From the cell containing the given text, extract its center point as (X, Y) coordinate. 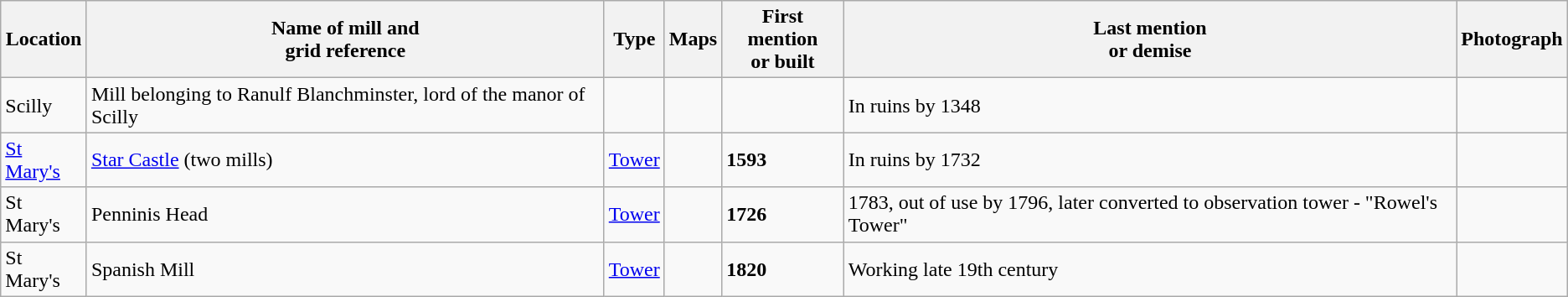
Penninis Head (345, 215)
1726 (782, 215)
Location (44, 39)
Star Castle (two mills) (345, 159)
1820 (782, 268)
In ruins by 1348 (1150, 106)
Last mention or demise (1150, 39)
Working late 19th century (1150, 268)
In ruins by 1732 (1150, 159)
Maps (693, 39)
Mill belonging to Ranulf Blanchminster, lord of the manor of Scilly (345, 106)
Scilly (44, 106)
Name of mill andgrid reference (345, 39)
1783, out of use by 1796, later converted to observation tower - "Rowel's Tower" (1150, 215)
Type (634, 39)
First mentionor built (782, 39)
Photograph (1512, 39)
1593 (782, 159)
Spanish Mill (345, 268)
